Determine the (x, y) coordinate at the center of the cell enclosing the given text.  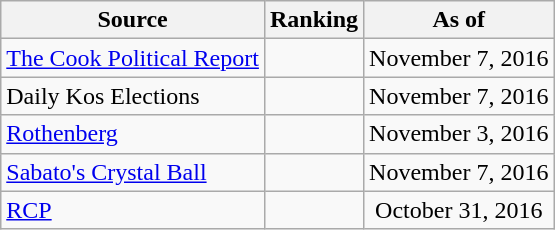
Source (133, 20)
The Cook Political Report (133, 58)
Rothenberg (133, 134)
November 3, 2016 (459, 134)
Ranking (314, 20)
Daily Kos Elections (133, 96)
October 31, 2016 (459, 210)
As of (459, 20)
RCP (133, 210)
Sabato's Crystal Ball (133, 172)
